Pinpoint the cell where the given text exists, returning its [X, Y] midpoint coordinate. 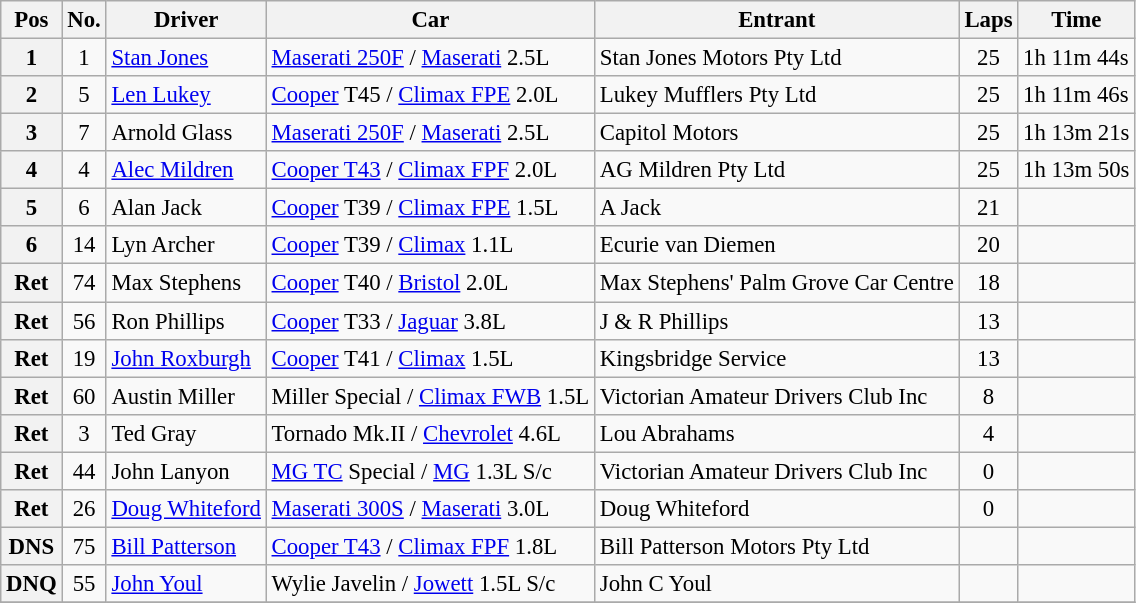
14 [84, 245]
Ecurie van Diemen [776, 245]
Capitol Motors [776, 133]
21 [988, 208]
2 [32, 95]
Maserati 300S / Maserati 3.0L [430, 509]
Cooper T39 / Climax 1.1L [430, 245]
1h 13m 21s [1076, 133]
John Roxburgh [186, 358]
Pos [32, 20]
Len Lukey [186, 95]
Entrant [776, 20]
John C Youl [776, 584]
26 [84, 509]
Alan Jack [186, 208]
No. [84, 20]
J & R Phillips [776, 321]
Max Stephens' Palm Grove Car Centre [776, 283]
Cooper T41 / Climax 1.5L [430, 358]
7 [84, 133]
1h 13m 50s [1076, 170]
1h 11m 46s [1076, 95]
8 [988, 396]
56 [84, 321]
Car [430, 20]
Lukey Mufflers Pty Ltd [776, 95]
John Lanyon [186, 471]
Cooper T43 / Climax FPF 2.0L [430, 170]
Laps [988, 20]
Time [1076, 20]
60 [84, 396]
MG TC Special / MG 1.3L S/c [430, 471]
1h 11m 44s [1076, 58]
John Youl [186, 584]
Stan Jones Motors Pty Ltd [776, 58]
20 [988, 245]
Tornado Mk.II / Chevrolet 4.6L [430, 433]
DNQ [32, 584]
Cooper T40 / Bristol 2.0L [430, 283]
18 [988, 283]
55 [84, 584]
74 [84, 283]
Cooper T45 / Climax FPE 2.0L [430, 95]
Stan Jones [186, 58]
Cooper T39 / Climax FPE 1.5L [430, 208]
Kingsbridge Service [776, 358]
Bill Patterson [186, 546]
19 [84, 358]
Arnold Glass [186, 133]
Wylie Javelin / Jowett 1.5L S/c [430, 584]
Miller Special / Climax FWB 1.5L [430, 396]
Ron Phillips [186, 321]
Bill Patterson Motors Pty Ltd [776, 546]
Austin Miller [186, 396]
DNS [32, 546]
AG Mildren Pty Ltd [776, 170]
75 [84, 546]
A Jack [776, 208]
Driver [186, 20]
Max Stephens [186, 283]
Ted Gray [186, 433]
Lou Abrahams [776, 433]
Alec Mildren [186, 170]
Cooper T43 / Climax FPF 1.8L [430, 546]
Cooper T33 / Jaguar 3.8L [430, 321]
44 [84, 471]
Lyn Archer [186, 245]
